Scan for the cell matching the given text and deliver its (x, y) coordinate at center. 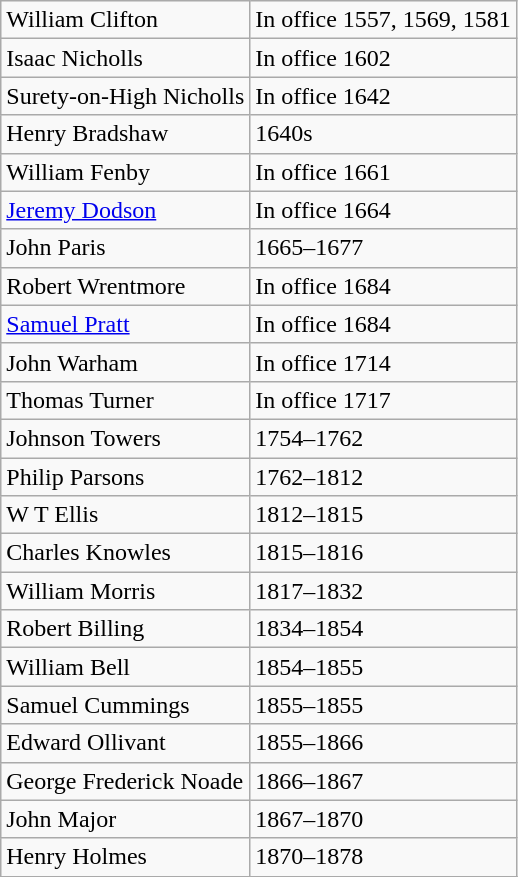
Edward Ollivant (126, 743)
William Clifton (126, 20)
Johnson Towers (126, 438)
In office 1714 (384, 362)
Henry Bradshaw (126, 134)
John Paris (126, 248)
Charles Knowles (126, 553)
Robert Billing (126, 629)
1815–1816 (384, 553)
Philip Parsons (126, 477)
1762–1812 (384, 477)
Henry Holmes (126, 857)
1665–1677 (384, 248)
Jeremy Dodson (126, 210)
William Bell (126, 667)
William Morris (126, 591)
In office 1557, 1569, 1581 (384, 20)
1754–1762 (384, 438)
In office 1661 (384, 172)
Samuel Cummings (126, 705)
1812–1815 (384, 515)
1817–1832 (384, 591)
Samuel Pratt (126, 324)
In office 1717 (384, 400)
In office 1664 (384, 210)
In office 1602 (384, 58)
W T Ellis (126, 515)
John Warham (126, 362)
1855–1866 (384, 743)
Surety-on-High Nicholls (126, 96)
John Major (126, 819)
George Frederick Noade (126, 781)
In office 1642 (384, 96)
1867–1870 (384, 819)
William Fenby (126, 172)
Robert Wrentmore (126, 286)
1870–1878 (384, 857)
1855–1855 (384, 705)
1834–1854 (384, 629)
1866–1867 (384, 781)
1854–1855 (384, 667)
Thomas Turner (126, 400)
1640s (384, 134)
Isaac Nicholls (126, 58)
